Return the (x, y) coordinate for the center point of the cell that contains the specified text.  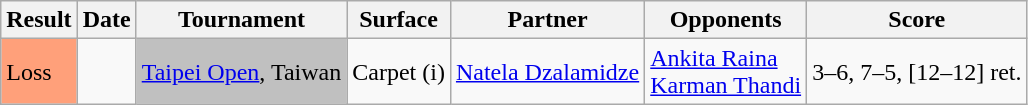
Opponents (726, 20)
Carpet (i) (399, 72)
Surface (399, 20)
3–6, 7–5, [12–12] ret. (917, 72)
Taipei Open, Taiwan (242, 72)
Tournament (242, 20)
Result (39, 20)
Natela Dzalamidze (547, 72)
Partner (547, 20)
Score (917, 20)
Date (106, 20)
Ankita Raina Karman Thandi (726, 72)
Loss (39, 72)
